From the cell containing the given text, extract its center point as [x, y] coordinate. 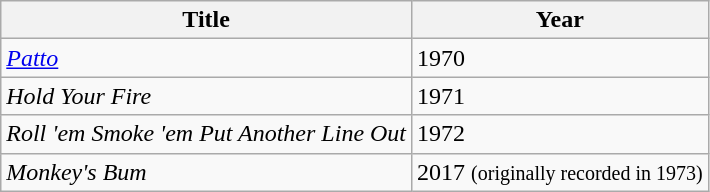
Title [206, 20]
Hold Your Fire [206, 96]
Roll 'em Smoke 'em Put Another Line Out [206, 134]
Year [560, 20]
2017 (originally recorded in 1973) [560, 172]
1970 [560, 58]
Monkey's Bum [206, 172]
Patto [206, 58]
1971 [560, 96]
1972 [560, 134]
